Provide the (x, y) coordinate of the cell's center where the given text is located.  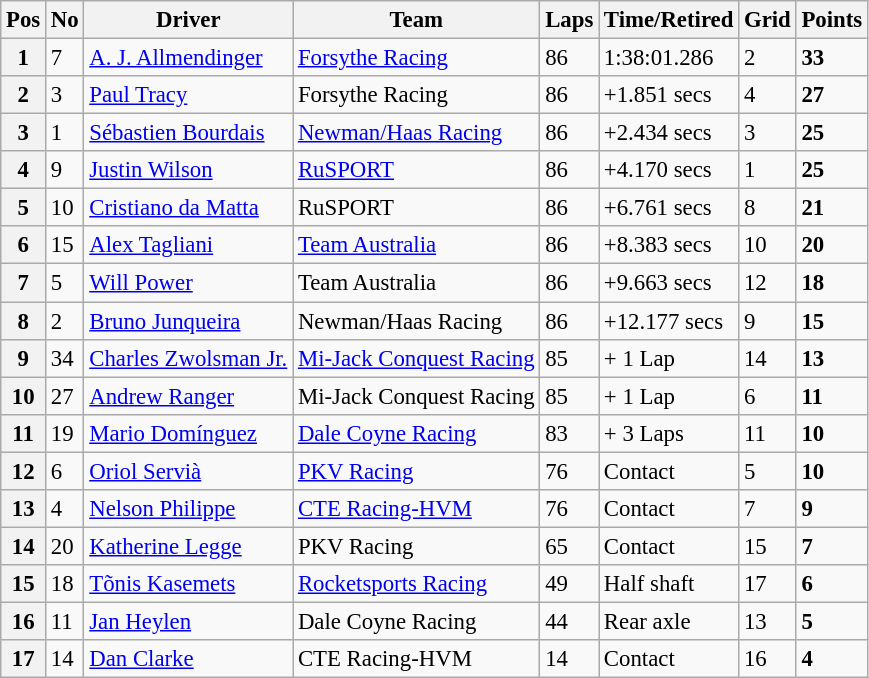
Half shaft (669, 584)
Pos (24, 20)
Oriol Servià (188, 471)
Tõnis Kasemets (188, 584)
+1.851 secs (669, 95)
Sébastien Bourdais (188, 133)
Charles Zwolsman Jr. (188, 358)
Katherine Legge (188, 546)
Justin Wilson (188, 170)
+8.383 secs (669, 245)
34 (65, 358)
Points (832, 20)
Laps (570, 20)
Rocketsports Racing (416, 584)
+2.434 secs (669, 133)
+12.177 secs (669, 321)
Rear axle (669, 621)
83 (570, 433)
Time/Retired (669, 20)
1:38:01.286 (669, 58)
Cristiano da Matta (188, 208)
Andrew Ranger (188, 396)
44 (570, 621)
Paul Tracy (188, 95)
Grid (768, 20)
Will Power (188, 283)
+9.663 secs (669, 283)
+ 3 Laps (669, 433)
33 (832, 58)
A. J. Allmendinger (188, 58)
65 (570, 546)
Mario Domínguez (188, 433)
Jan Heylen (188, 621)
Dan Clarke (188, 659)
+4.170 secs (669, 170)
49 (570, 584)
Bruno Junqueira (188, 321)
Team (416, 20)
Nelson Philippe (188, 509)
+6.761 secs (669, 208)
Alex Tagliani (188, 245)
21 (832, 208)
Driver (188, 20)
19 (65, 433)
No (65, 20)
